Identify which cell holds the provided text, then report its (X, Y) central coordinate. 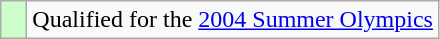
Qualified for the 2004 Summer Olympics (233, 20)
